Capture the cell that displays the provided text and extract its [x, y] central coordinate. 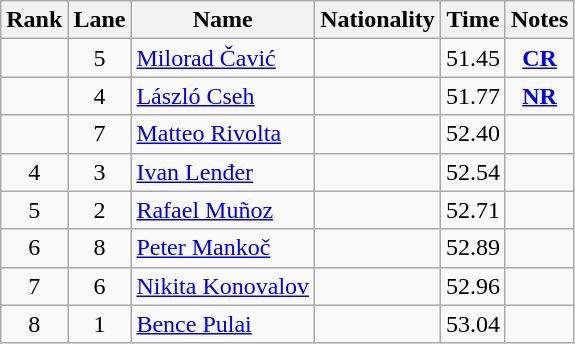
Lane [100, 20]
52.71 [472, 210]
Time [472, 20]
NR [539, 96]
Notes [539, 20]
Ivan Lenđer [223, 172]
Matteo Rivolta [223, 134]
Peter Mankoč [223, 248]
Milorad Čavić [223, 58]
52.89 [472, 248]
51.77 [472, 96]
52.40 [472, 134]
Nationality [378, 20]
CR [539, 58]
3 [100, 172]
53.04 [472, 324]
Rafael Muñoz [223, 210]
2 [100, 210]
László Cseh [223, 96]
1 [100, 324]
52.54 [472, 172]
Bence Pulai [223, 324]
Name [223, 20]
Nikita Konovalov [223, 286]
52.96 [472, 286]
51.45 [472, 58]
Rank [34, 20]
